For the text-containing cell, return its midpoint in [x, y] coordinate format. 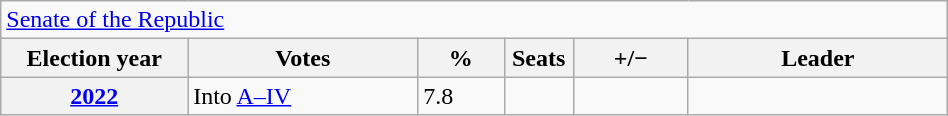
Election year [94, 58]
Senate of the Republic [474, 20]
Votes [303, 58]
2022 [94, 96]
% [461, 58]
Leader [818, 58]
7.8 [461, 96]
Seats [538, 58]
+/− [630, 58]
Into A–IV [303, 96]
